Return (x, y) of the center of cell containing provided text 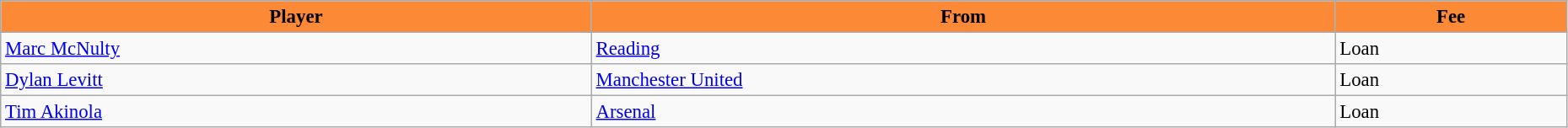
Tim Akinola (296, 112)
Arsenal (963, 112)
From (963, 17)
Reading (963, 49)
Fee (1451, 17)
Dylan Levitt (296, 80)
Manchester United (963, 80)
Player (296, 17)
Marc McNulty (296, 49)
